From the cell containing the given text, extract its center point as (x, y) coordinate. 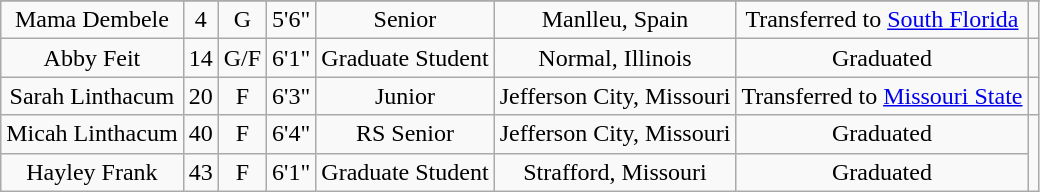
43 (200, 172)
Manlleu, Spain (615, 20)
RS Senior (405, 134)
6'4" (292, 134)
Senior (405, 20)
14 (200, 58)
G/F (242, 58)
Abby Feit (92, 58)
Transferred to South Florida (882, 20)
20 (200, 96)
Micah Linthacum (92, 134)
Junior (405, 96)
G (242, 20)
5'6" (292, 20)
40 (200, 134)
Mama Dembele (92, 20)
Hayley Frank (92, 172)
6'3" (292, 96)
Sarah Linthacum (92, 96)
4 (200, 20)
Strafford, Missouri (615, 172)
Transferred to Missouri State (882, 96)
Normal, Illinois (615, 58)
